Identify which cell holds the provided text, then report its [X, Y] central coordinate. 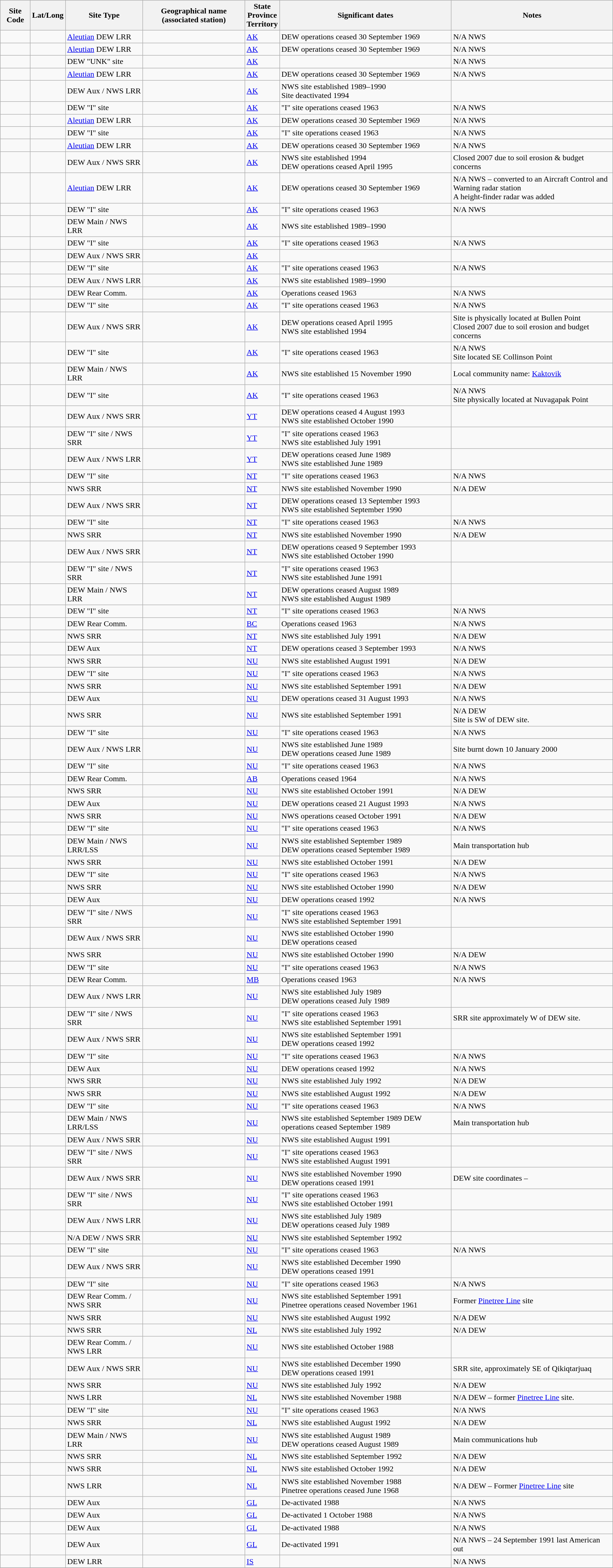
Significant dates [365, 15]
NWS site established November 1988Pinetree operations ceased June 1968 [365, 1486]
DEW Rear Comm. / NWS SRR [104, 1301]
Site is physically located at Bullen PointClosed 2007 due to soil erosion and budget concerns [532, 327]
DEW operations ceased 3 September 1993 [365, 648]
Site burnt down 10 January 2000 [532, 749]
Site Code [15, 15]
DEW operations ceased April 1995NWS site established 1994 [365, 327]
SRR site, approximately SE of Qikiqtarjuaq [532, 1368]
NWS site established 15 November 1990 [365, 374]
N/A NWSSite physically located at Nuvagapak Point [532, 395]
BC [262, 624]
NWS site established November 1990DEW operations ceased 1991 [365, 1178]
NWS site established November 1988 [365, 1398]
N/A DEW – former Pinetree Line site. [532, 1398]
N/A NWS – 24 September 1991 last American out [532, 1545]
De-activated 1991 [365, 1545]
DEW operations ceased 31 August 1993 [365, 698]
NWS site established July 1991 [365, 636]
Operations ceased 1964 [365, 779]
NWS site established September 1989DEW operations ceased September 1989 [365, 845]
"I" site operations ceased 1963NWS site established August 1991 [365, 1157]
DEW operations ceased 13 September 1993NWS site established September 1990 [365, 505]
DEW operations ceased 4 August 1993NWS site established October 1990 [365, 416]
NWS site established August 1989DEW operations ceased August 1989 [365, 1439]
NWS site established October 1990DEW operations ceased [365, 938]
DEW operations ceased June 1989NWS site established June 1989 [365, 459]
DEW LRR [104, 1561]
NWS site established 1994DEW operations ceased April 1995 [365, 162]
De-activated 1 October 1988 [365, 1515]
NWS site established 1989–1990Site deactivated 1994 [365, 91]
NWS site established October 1992 [365, 1469]
Geographical name (associated station) [194, 15]
AB [262, 779]
NWS site established October 1988 [365, 1347]
IS [262, 1561]
NWS site established September 1991DEW operations ceased 1992 [365, 1039]
MB [262, 980]
DEW operations ceased August 1989NWS site established August 1989 [365, 594]
Main communications hub [532, 1439]
"I" site operations ceased 1963NWS site established June 1991 [365, 573]
Former Pinetree Line site [532, 1301]
"I" site operations ceased 1963NWS site established July 1991 [365, 438]
N/A DEWSite is SW of DEW site. [532, 715]
Local community name: Kaktovik [532, 374]
Closed 2007 due to soil erosion & budget concerns [532, 162]
N/A DEW / NWS SRR [104, 1238]
NWS site established June 1989DEW operations ceased June 1989 [365, 749]
Notes [532, 15]
DEW Rear Comm. / NWS LRR [104, 1347]
SRR site approximately W of DEW site. [532, 1018]
StateProvinceTerritory [262, 15]
NWS site established September 1991Pinetree operations ceased November 1961 [365, 1301]
DEW "UNK" site [104, 62]
N/A NWS – converted to an Aircraft Control and Warning radar stationA height-finder radar was added [532, 188]
NWS operations ceased October 1991 [365, 816]
DEW operations ceased 9 September 1993NWS site established October 1990 [365, 552]
N/A NWSSite located SE Collinson Point [532, 353]
"I" site operations ceased 1963NWS site established October 1991 [365, 1199]
Lat/Long [48, 15]
DEW operations ceased 21 August 1993 [365, 803]
N/A DEW – Former Pinetree Line site [532, 1486]
Site Type [104, 15]
NWS site established September 1989 DEW operations ceased September 1989 [365, 1123]
DEW site coordinates – [532, 1178]
